Provide the [x, y] coordinate of the cell's center where the given text is located.  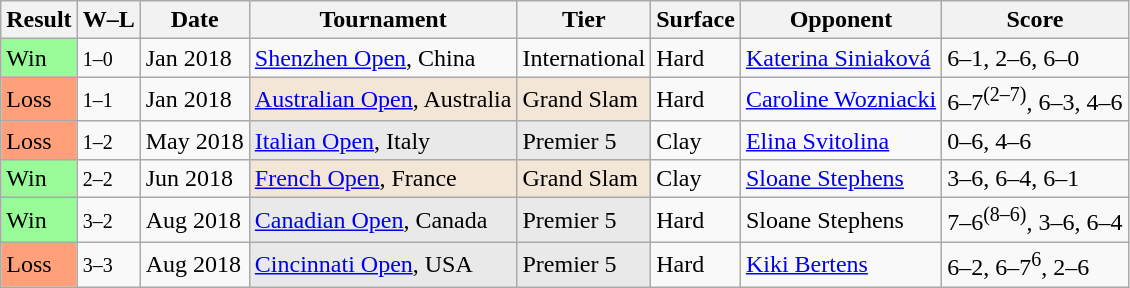
May 2018 [194, 140]
Opponent [840, 20]
Katerina Siniaková [840, 58]
Elina Svitolina [840, 140]
3–2 [108, 220]
Canadian Open, Canada [383, 220]
Kiki Bertens [840, 264]
6–2, 6–76, 2–6 [1035, 264]
Cincinnati Open, USA [383, 264]
Jun 2018 [194, 178]
1–0 [108, 58]
Caroline Wozniacki [840, 100]
6–7(2–7), 6–3, 4–6 [1035, 100]
Shenzhen Open, China [383, 58]
Score [1035, 20]
3–6, 6–4, 6–1 [1035, 178]
Result [39, 20]
W–L [108, 20]
0–6, 4–6 [1035, 140]
Australian Open, Australia [383, 100]
3–3 [108, 264]
Surface [696, 20]
International [584, 58]
7–6(8–6), 3–6, 6–4 [1035, 220]
French Open, France [383, 178]
2–2 [108, 178]
Tournament [383, 20]
1–2 [108, 140]
6–1, 2–6, 6–0 [1035, 58]
Date [194, 20]
Italian Open, Italy [383, 140]
Tier [584, 20]
1–1 [108, 100]
